Pinpoint the cell where the given text exists, returning its [x, y] midpoint coordinate. 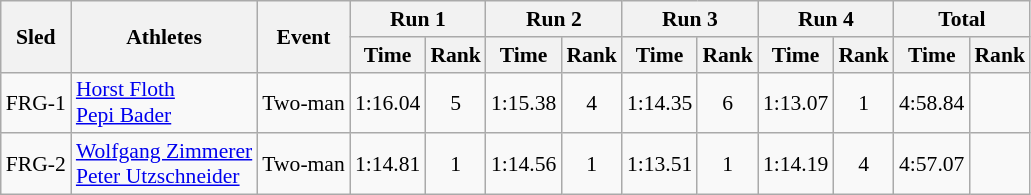
Run 2 [554, 19]
4:58.84 [932, 102]
Event [304, 36]
1:14.81 [388, 164]
1:15.38 [524, 102]
1:14.35 [660, 102]
Athletes [164, 36]
4:57.07 [932, 164]
Run 1 [418, 19]
Sled [36, 36]
FRG-1 [36, 102]
Wolfgang ZimmererPeter Utzschneider [164, 164]
5 [456, 102]
Run 3 [690, 19]
Horst FlothPepi Bader [164, 102]
1:14.56 [524, 164]
1:16.04 [388, 102]
FRG-2 [36, 164]
6 [728, 102]
Total [962, 19]
Run 4 [826, 19]
1:13.07 [796, 102]
1:13.51 [660, 164]
1:14.19 [796, 164]
